Determine the (x, y) coordinate at the center of the cell enclosing the given text.  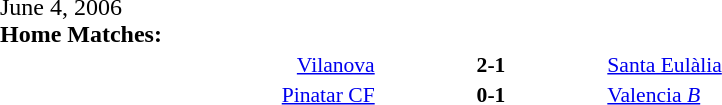
2-1 (492, 64)
